Output the [X, Y] coordinate of the center of the cell containing the given text.  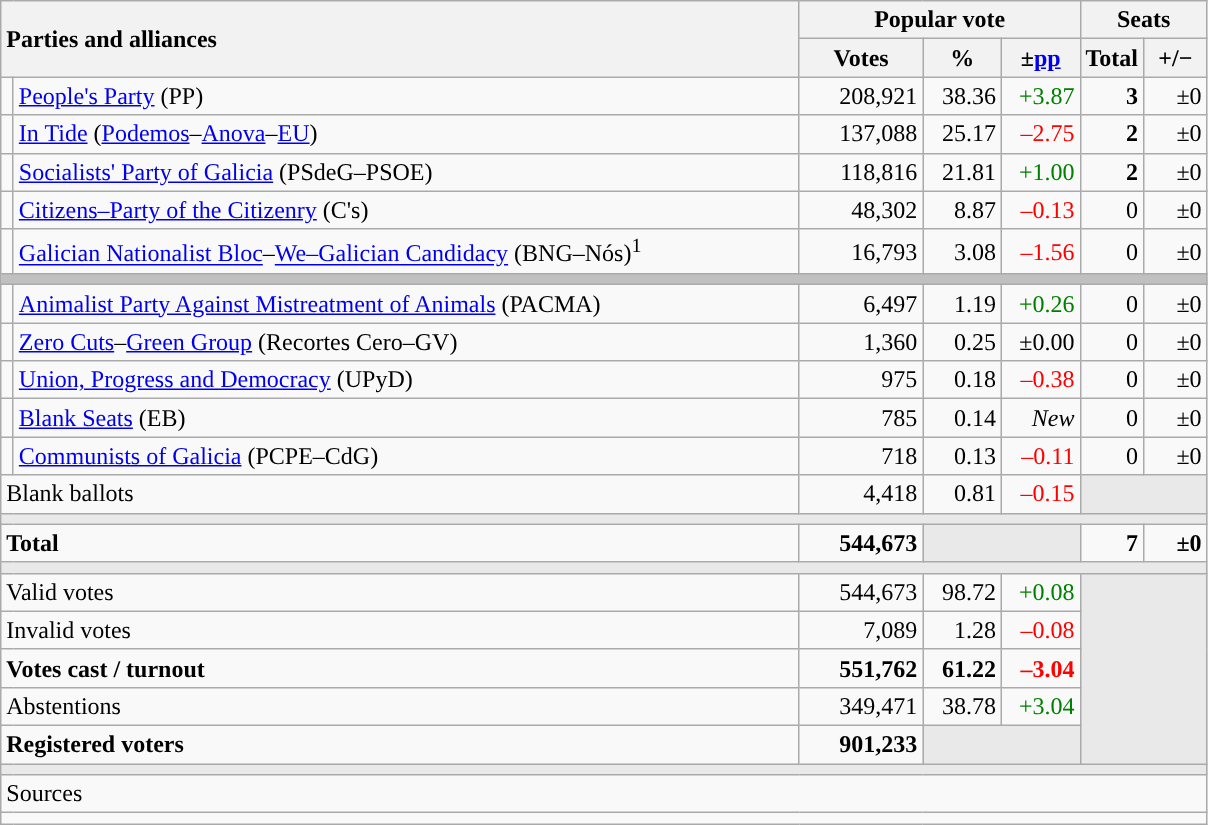
Popular vote [940, 20]
–0.11 [1040, 456]
Animalist Party Against Mistreatment of Animals (PACMA) [406, 304]
Abstentions [400, 706]
118,816 [861, 172]
+3.87 [1040, 96]
16,793 [861, 252]
Galician Nationalist Bloc–We–Galician Candidacy (BNG–Nós)1 [406, 252]
0.25 [962, 342]
Registered voters [400, 745]
25.17 [962, 134]
New [1040, 418]
38.78 [962, 706]
–0.13 [1040, 210]
1.19 [962, 304]
901,233 [861, 745]
Communists of Galicia (PCPE–CdG) [406, 456]
98.72 [962, 592]
+1.00 [1040, 172]
1.28 [962, 630]
–2.75 [1040, 134]
137,088 [861, 134]
% [962, 58]
Zero Cuts–Green Group (Recortes Cero–GV) [406, 342]
In Tide (Podemos–Anova–EU) [406, 134]
Union, Progress and Democracy (UPyD) [406, 380]
Votes [861, 58]
Parties and alliances [400, 39]
0.81 [962, 494]
8.87 [962, 210]
349,471 [861, 706]
6,497 [861, 304]
+0.08 [1040, 592]
21.81 [962, 172]
48,302 [861, 210]
–0.15 [1040, 494]
Citizens–Party of the Citizenry (C's) [406, 210]
+3.04 [1040, 706]
975 [861, 380]
–3.04 [1040, 668]
3 [1112, 96]
Votes cast / turnout [400, 668]
Blank Seats (EB) [406, 418]
+0.26 [1040, 304]
0.13 [962, 456]
Seats [1144, 20]
Socialists' Party of Galicia (PSdeG–PSOE) [406, 172]
Valid votes [400, 592]
–0.38 [1040, 380]
61.22 [962, 668]
±0.00 [1040, 342]
3.08 [962, 252]
±pp [1040, 58]
785 [861, 418]
Invalid votes [400, 630]
0.18 [962, 380]
Blank ballots [400, 494]
+/− [1176, 58]
Sources [604, 794]
7,089 [861, 630]
–1.56 [1040, 252]
People's Party (PP) [406, 96]
–0.08 [1040, 630]
38.36 [962, 96]
4,418 [861, 494]
0.14 [962, 418]
718 [861, 456]
7 [1112, 543]
208,921 [861, 96]
1,360 [861, 342]
551,762 [861, 668]
